Identify which cell holds the provided text, then report its [x, y] central coordinate. 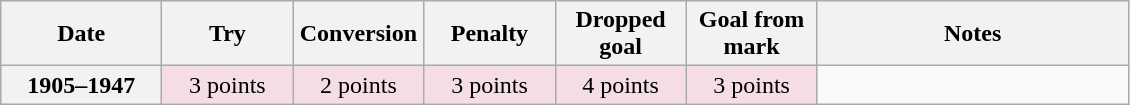
Dropped goal [620, 34]
Conversion [358, 34]
Goal from mark [752, 34]
2 points [358, 85]
Date [82, 34]
Notes [972, 34]
Penalty [490, 34]
Try [228, 34]
1905–1947 [82, 85]
4 points [620, 85]
